Return (x, y) of the center of cell containing provided text 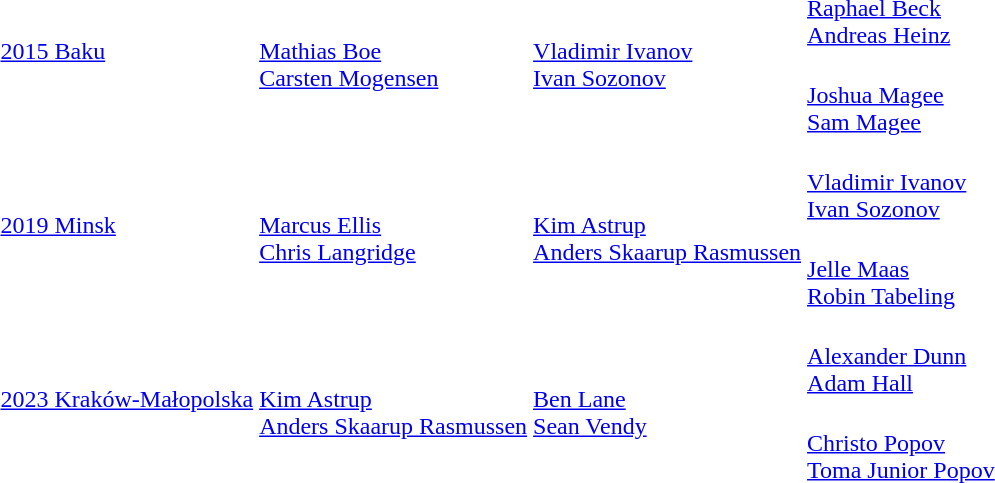
Kim Astrup Anders Skaarup Rasmussen (668, 226)
Marcus EllisChris Langridge (394, 226)
